Return the [x, y] coordinate for the center point of the cell that contains the specified text.  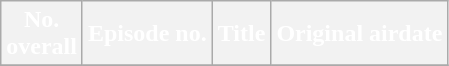
Original airdate [360, 34]
Episode no. [147, 34]
Title [242, 34]
No. overall [42, 34]
